Provide the (x, y) coordinate of the cell's center where the given text is located.  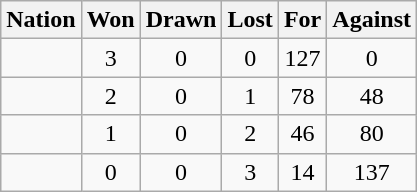
46 (302, 134)
For (302, 20)
48 (372, 96)
Against (372, 20)
Drawn (181, 20)
14 (302, 172)
137 (372, 172)
80 (372, 134)
Nation (41, 20)
Lost (250, 20)
Won (110, 20)
78 (302, 96)
127 (302, 58)
